Return the [x, y] coordinate for the center point of the cell that contains the specified text.  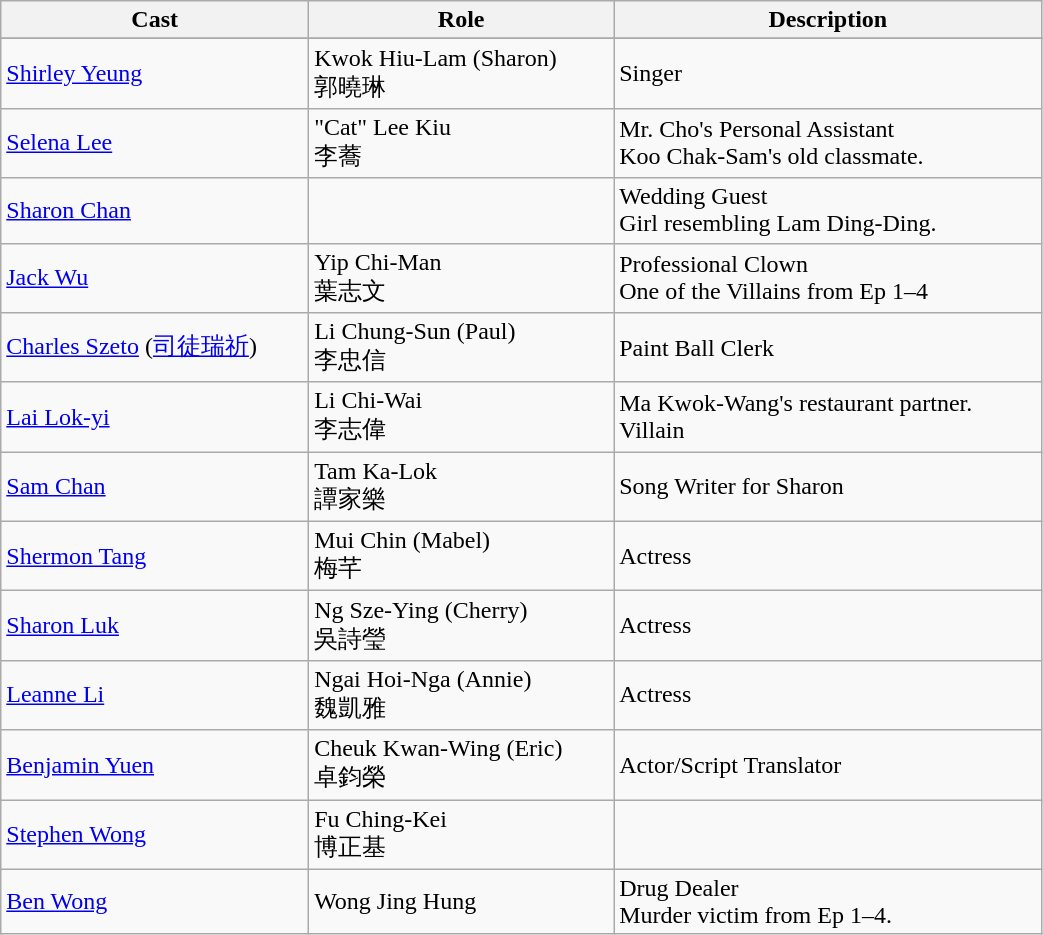
Paint Ball Clerk [828, 348]
Yip Chi-Man 葉志文 [462, 278]
Tam Ka-Lok 譚家樂 [462, 487]
Selena Lee [155, 143]
Professional Clown One of the Villains from Ep 1–4 [828, 278]
Mr. Cho's Personal Assistant Koo Chak-Sam's old classmate. [828, 143]
Song Writer for Sharon [828, 487]
Ben Wong [155, 902]
Ngai Hoi-Nga (Annie) 魏凱雅 [462, 695]
Benjamin Yuen [155, 765]
Leanne Li [155, 695]
Charles Szeto (司徒瑞祈) [155, 348]
Sharon Chan [155, 210]
Stephen Wong [155, 835]
Sharon Luk [155, 626]
Role [462, 20]
Actor/Script Translator [828, 765]
Ng Sze-Ying (Cherry) 吳詩瑩 [462, 626]
Jack Wu [155, 278]
Description [828, 20]
Cheuk Kwan-Wing (Eric) 卓鈞榮 [462, 765]
"Cat" Lee Kiu 李蕎 [462, 143]
Shirley Yeung [155, 74]
Lai Lok-yi [155, 417]
Li Chung-Sun (Paul) 李忠信 [462, 348]
Cast [155, 20]
Singer [828, 74]
Shermon Tang [155, 556]
Wedding Guest Girl resembling Lam Ding-Ding. [828, 210]
Ma Kwok-Wang's restaurant partner. Villain [828, 417]
Wong Jing Hung [462, 902]
Fu Ching-Kei 博正基 [462, 835]
Sam Chan [155, 487]
Mui Chin (Mabel) 梅芊 [462, 556]
Kwok Hiu-Lam (Sharon) 郭曉琳 [462, 74]
Li Chi-Wai 李志偉 [462, 417]
Drug Dealer Murder victim from Ep 1–4. [828, 902]
